From the cell containing the given text, extract its center point as [X, Y] coordinate. 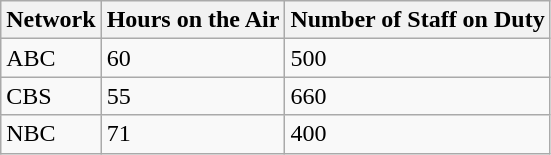
Network [51, 20]
CBS [51, 96]
Hours on the Air [193, 20]
NBC [51, 134]
660 [418, 96]
ABC [51, 58]
500 [418, 58]
Number of Staff on Duty [418, 20]
55 [193, 96]
400 [418, 134]
71 [193, 134]
60 [193, 58]
